Return the [x, y] coordinate for the center point of the cell that contains the specified text.  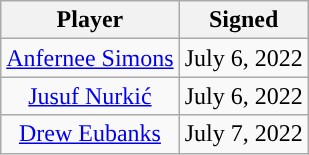
Drew Eubanks [90, 134]
July 7, 2022 [244, 134]
Player [90, 20]
Jusuf Nurkić [90, 96]
Anfernee Simons [90, 58]
Signed [244, 20]
